From the cell containing the given text, extract its center point as [x, y] coordinate. 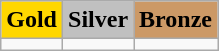
Silver [98, 20]
Gold [32, 20]
Bronze [176, 20]
